Provide the [x, y] coordinate of the cell's center where the given text is located.  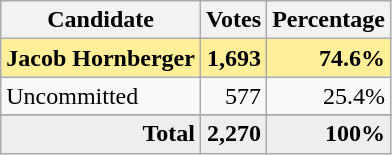
Candidate [101, 20]
2,270 [233, 134]
1,693 [233, 58]
577 [233, 96]
25.4% [329, 96]
Uncommitted [101, 96]
74.6% [329, 58]
Votes [233, 20]
Percentage [329, 20]
Total [101, 134]
Jacob Hornberger [101, 58]
100% [329, 134]
